Capture the cell that displays the provided text and extract its [X, Y] central coordinate. 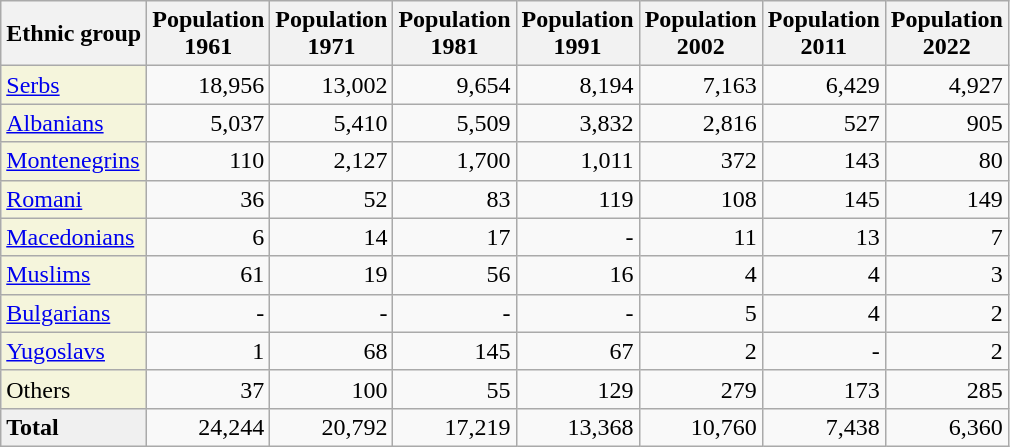
100 [332, 389]
52 [332, 199]
2,816 [700, 123]
16 [578, 275]
Yugoslavs [74, 351]
8,194 [578, 85]
61 [208, 275]
Population1991 [578, 34]
Population1971 [332, 34]
5,037 [208, 123]
2,127 [332, 161]
5,509 [454, 123]
149 [946, 199]
Population2002 [700, 34]
1,700 [454, 161]
Others [74, 389]
Total [74, 427]
80 [946, 161]
55 [454, 389]
11 [700, 237]
7 [946, 237]
Serbs [74, 85]
Population2011 [824, 34]
68 [332, 351]
143 [824, 161]
36 [208, 199]
285 [946, 389]
37 [208, 389]
17,219 [454, 427]
Muslims [74, 275]
10,760 [700, 427]
6 [208, 237]
Ethnic group [74, 34]
14 [332, 237]
13 [824, 237]
Population2022 [946, 34]
1,011 [578, 161]
110 [208, 161]
Macedonians [74, 237]
Population1981 [454, 34]
372 [700, 161]
19 [332, 275]
279 [700, 389]
6,360 [946, 427]
119 [578, 199]
Population1961 [208, 34]
13,368 [578, 427]
6,429 [824, 85]
83 [454, 199]
4,927 [946, 85]
56 [454, 275]
129 [578, 389]
3 [946, 275]
5,410 [332, 123]
67 [578, 351]
108 [700, 199]
7,438 [824, 427]
527 [824, 123]
17 [454, 237]
5 [700, 313]
Albanians [74, 123]
905 [946, 123]
3,832 [578, 123]
24,244 [208, 427]
9,654 [454, 85]
1 [208, 351]
7,163 [700, 85]
18,956 [208, 85]
13,002 [332, 85]
Romani [74, 199]
Bulgarians [74, 313]
20,792 [332, 427]
173 [824, 389]
Montenegrins [74, 161]
